Output the [X, Y] coordinate of the center of the cell containing the given text.  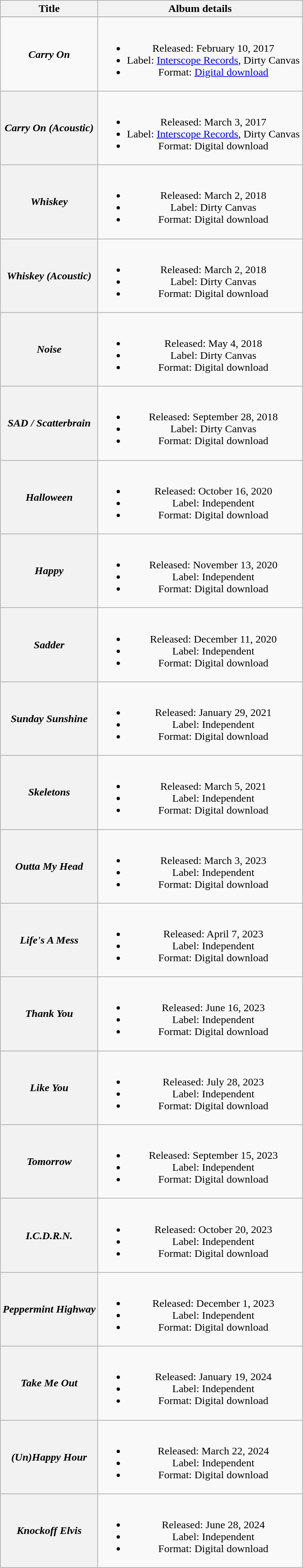
Sadder [49, 644]
Noise [49, 349]
Whiskey [49, 202]
Released: February 10, 2017Label: Interscope Records, Dirty CanvasFormat: Digital download [200, 54]
Carry On (Acoustic) [49, 128]
Released: May 4, 2018Label: Dirty CanvasFormat: Digital download [200, 349]
Tomorrow [49, 1161]
Life's A Mess [49, 940]
Released: March 5, 2021Label: IndependentFormat: Digital download [200, 792]
(Un)Happy Hour [49, 1457]
Released: January 19, 2024Label: IndependentFormat: Digital download [200, 1383]
Title [49, 9]
Released: November 13, 2020Label: IndependentFormat: Digital download [200, 571]
Take Me Out [49, 1383]
Outta My Head [49, 866]
Released: October 20, 2023Label: IndependentFormat: Digital download [200, 1236]
Released: September 15, 2023Label: IndependentFormat: Digital download [200, 1161]
I.C.D.R.N. [49, 1236]
Released: July 28, 2023Label: IndependentFormat: Digital download [200, 1088]
Carry On [49, 54]
Released: January 29, 2021Label: IndependentFormat: Digital download [200, 719]
Released: April 7, 2023Label: IndependentFormat: Digital download [200, 940]
Halloween [49, 497]
Released: June 28, 2024Label: IndependentFormat: Digital download [200, 1531]
Album details [200, 9]
Thank You [49, 1014]
Released: October 16, 2020Label: IndependentFormat: Digital download [200, 497]
Knockoff Elvis [49, 1531]
Like You [49, 1088]
Skeletons [49, 792]
Sunday Sunshine [49, 719]
Happy [49, 571]
SAD / Scatterbrain [49, 423]
Released: March 3, 2017Label: Interscope Records, Dirty CanvasFormat: Digital download [200, 128]
Peppermint Highway [49, 1309]
Released: December 1, 2023Label: IndependentFormat: Digital download [200, 1309]
Released: March 22, 2024Label: IndependentFormat: Digital download [200, 1457]
Whiskey (Acoustic) [49, 276]
Released: September 28, 2018Label: Dirty CanvasFormat: Digital download [200, 423]
Released: June 16, 2023Label: IndependentFormat: Digital download [200, 1014]
Released: December 11, 2020Label: IndependentFormat: Digital download [200, 644]
Released: March 3, 2023Label: IndependentFormat: Digital download [200, 866]
